From the cell containing the given text, extract its center point as (x, y) coordinate. 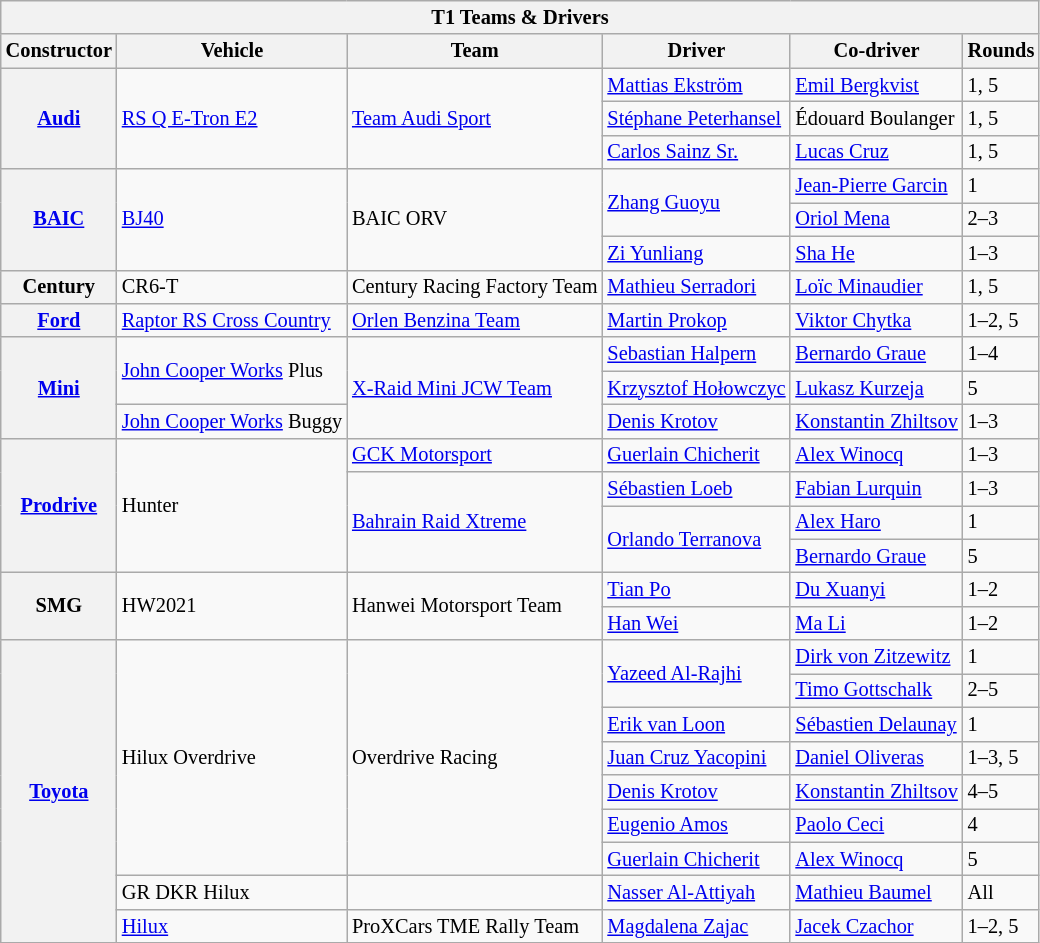
Paolo Ceci (876, 825)
Orlando Terranova (696, 538)
Constructor (59, 51)
Emil Bergkvist (876, 85)
RS Q E-Tron E2 (232, 118)
SMG (59, 606)
1–4 (1002, 354)
Dirk von Zitzewitz (876, 657)
4 (1002, 825)
Tian Po (696, 589)
T1 Teams & Drivers (520, 17)
Fabian Lurquin (876, 489)
Erik van Loon (696, 724)
Zi Yunliang (696, 253)
Hilux Overdrive (232, 758)
Jean-Pierre Garcin (876, 186)
Ma Li (876, 623)
Bahrain Raid Xtreme (474, 522)
Juan Cruz Yacopini (696, 758)
Mattias Ekström (696, 85)
Jacek Czachor (876, 926)
Co-driver (876, 51)
1–3, 5 (1002, 758)
Hunter (232, 506)
Timo Gottschalk (876, 690)
Mini (59, 388)
Sébastien Delaunay (876, 724)
Daniel Oliveras (876, 758)
Lukasz Kurzeja (876, 388)
Audi (59, 118)
Oriol Mena (876, 219)
Édouard Boulanger (876, 118)
Overdrive Racing (474, 758)
Sha He (876, 253)
Eugenio Amos (696, 825)
Han Wei (696, 623)
Alex Haro (876, 522)
X-Raid Mini JCW Team (474, 388)
BJ40 (232, 220)
Zhang Guoyu (696, 202)
Driver (696, 51)
Ford (59, 320)
BAIC ORV (474, 220)
Yazeed Al-Rajhi (696, 674)
Raptor RS Cross Country (232, 320)
Sebastian Halpern (696, 354)
Vehicle (232, 51)
HW2021 (232, 606)
Stéphane Peterhansel (696, 118)
Lucas Cruz (876, 152)
Hilux (232, 926)
Sébastien Loeb (696, 489)
4–5 (1002, 791)
ProXCars TME Rally Team (474, 926)
CR6-T (232, 287)
Mathieu Serradori (696, 287)
Hanwei Motorsport Team (474, 606)
John Cooper Works Buggy (232, 421)
Rounds (1002, 51)
GCK Motorsport (474, 455)
Team Audi Sport (474, 118)
All (1002, 892)
Loïc Minaudier (876, 287)
2–5 (1002, 690)
Martin Prokop (696, 320)
Mathieu Baumel (876, 892)
Prodrive (59, 506)
2–3 (1002, 219)
Century Racing Factory Team (474, 287)
John Cooper Works Plus (232, 370)
Krzysztof Hołowczyc (696, 388)
Magdalena Zajac (696, 926)
Nasser Al-Attiyah (696, 892)
Team (474, 51)
Du Xuanyi (876, 589)
Orlen Benzina Team (474, 320)
GR DKR Hilux (232, 892)
Carlos Sainz Sr. (696, 152)
Toyota (59, 792)
Century (59, 287)
BAIC (59, 220)
Viktor Chytka (876, 320)
